From the cell containing the given text, extract its center point as (x, y) coordinate. 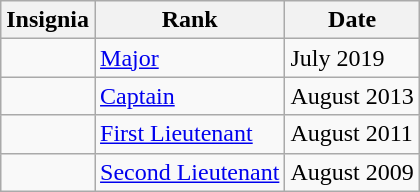
First Lieutenant (190, 134)
Rank (190, 20)
Date (352, 20)
Second Lieutenant (190, 172)
Captain (190, 96)
Insignia (48, 20)
July 2019 (352, 58)
August 2011 (352, 134)
August 2013 (352, 96)
Major (190, 58)
August 2009 (352, 172)
